Find where the given text appears and provide that cell's center as (X, Y) coordinate. 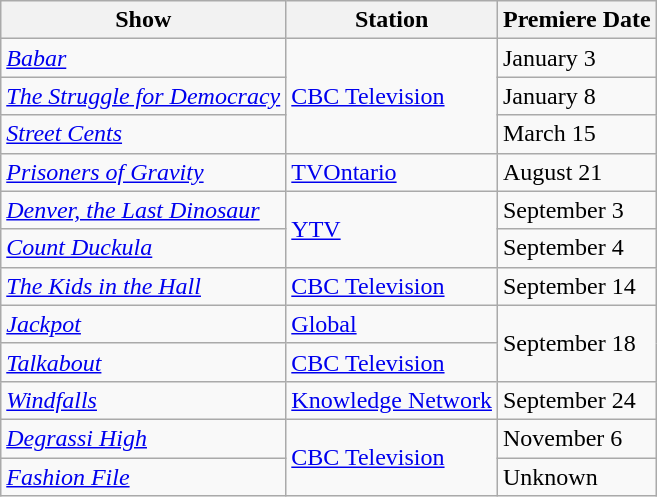
The Kids in the Hall (144, 286)
Babar (144, 58)
Degrassi High (144, 438)
Talkabout (144, 362)
September 4 (576, 248)
Show (144, 20)
September 3 (576, 210)
January 3 (576, 58)
Premiere Date (576, 20)
Global (392, 324)
Count Duckula (144, 248)
Fashion File (144, 477)
Station (392, 20)
January 8 (576, 96)
Denver, the Last Dinosaur (144, 210)
Windfalls (144, 400)
The Struggle for Democracy (144, 96)
Knowledge Network (392, 400)
March 15 (576, 134)
Unknown (576, 477)
September 18 (576, 343)
August 21 (576, 172)
YTV (392, 229)
September 14 (576, 286)
Prisoners of Gravity (144, 172)
September 24 (576, 400)
Jackpot (144, 324)
November 6 (576, 438)
TVOntario (392, 172)
Street Cents (144, 134)
